Output the (x, y) coordinate of the center of the cell containing the given text.  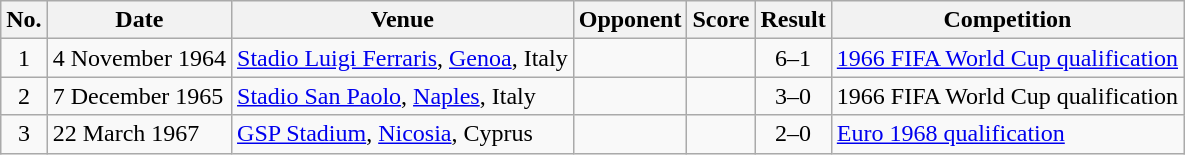
3 (24, 134)
Competition (1007, 20)
No. (24, 20)
Score (721, 20)
Result (793, 20)
2–0 (793, 134)
2 (24, 96)
3–0 (793, 96)
22 March 1967 (139, 134)
Euro 1968 qualification (1007, 134)
Stadio Luigi Ferraris, Genoa, Italy (403, 58)
6–1 (793, 58)
GSP Stadium, Nicosia, Cyprus (403, 134)
Venue (403, 20)
Stadio San Paolo, Naples, Italy (403, 96)
4 November 1964 (139, 58)
Opponent (630, 20)
7 December 1965 (139, 96)
1 (24, 58)
Date (139, 20)
